Provide the (x, y) coordinate of the cell's center where the given text is located.  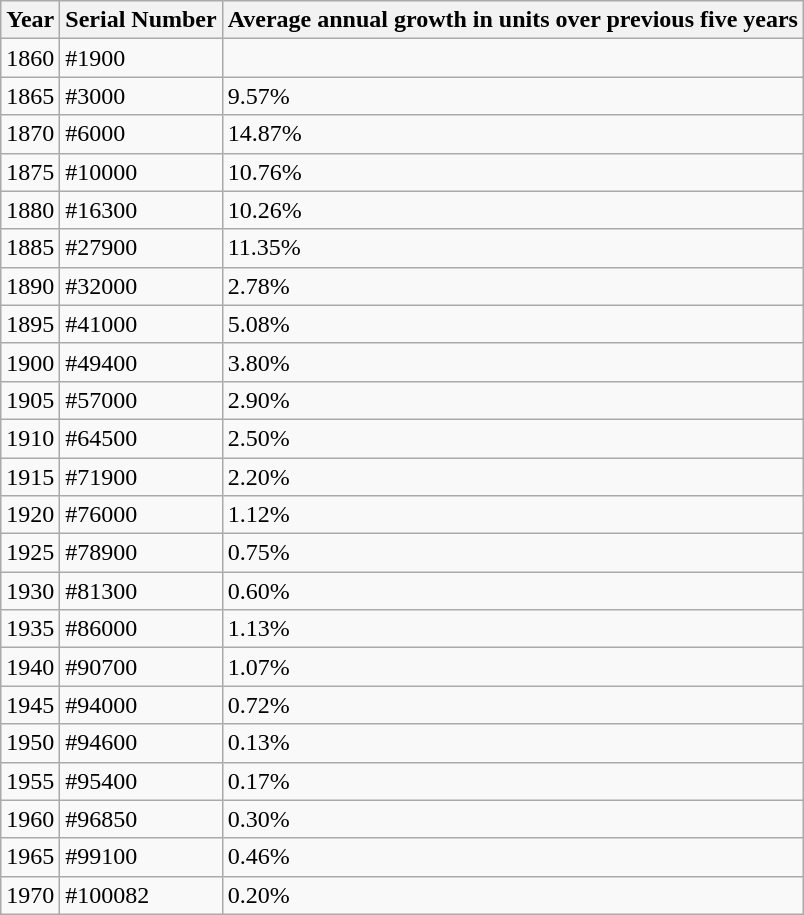
#76000 (141, 515)
1880 (30, 210)
0.75% (512, 553)
#100082 (141, 895)
1970 (30, 895)
Serial Number (141, 20)
11.35% (512, 248)
1870 (30, 134)
2.20% (512, 477)
3.80% (512, 362)
14.87% (512, 134)
#81300 (141, 591)
0.60% (512, 591)
1860 (30, 58)
#57000 (141, 400)
1960 (30, 819)
10.76% (512, 172)
1900 (30, 362)
1.12% (512, 515)
#99100 (141, 857)
#10000 (141, 172)
1.13% (512, 629)
#90700 (141, 667)
1930 (30, 591)
0.13% (512, 743)
1935 (30, 629)
1885 (30, 248)
#95400 (141, 781)
1940 (30, 667)
#86000 (141, 629)
0.17% (512, 781)
#27900 (141, 248)
1905 (30, 400)
#41000 (141, 324)
#96850 (141, 819)
10.26% (512, 210)
1965 (30, 857)
0.20% (512, 895)
2.78% (512, 286)
1915 (30, 477)
2.90% (512, 400)
Average annual growth in units over previous five years (512, 20)
0.30% (512, 819)
2.50% (512, 438)
#6000 (141, 134)
#32000 (141, 286)
#94000 (141, 705)
Year (30, 20)
#64500 (141, 438)
1895 (30, 324)
1875 (30, 172)
1865 (30, 96)
0.72% (512, 705)
1920 (30, 515)
#49400 (141, 362)
#94600 (141, 743)
0.46% (512, 857)
#1900 (141, 58)
#71900 (141, 477)
1925 (30, 553)
1950 (30, 743)
#16300 (141, 210)
9.57% (512, 96)
1955 (30, 781)
1910 (30, 438)
1890 (30, 286)
5.08% (512, 324)
1945 (30, 705)
#3000 (141, 96)
1.07% (512, 667)
#78900 (141, 553)
